Output the [X, Y] coordinate of the center of the cell containing the given text.  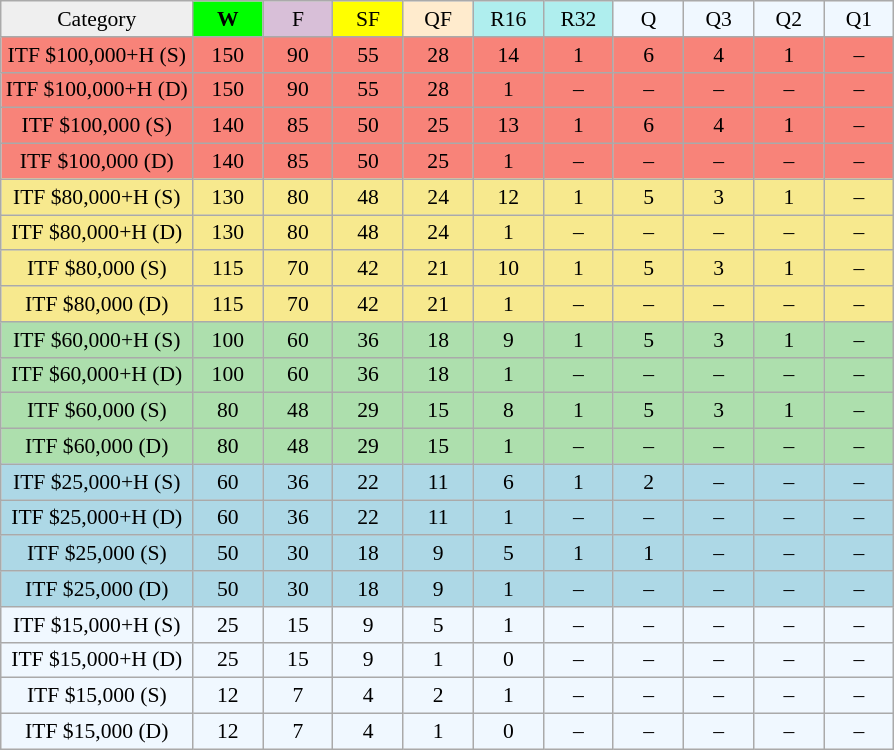
ITF $25,000+H (S) [97, 482]
ITF $25,000 (S) [97, 554]
Q3 [719, 19]
8 [508, 411]
Category [97, 19]
10 [508, 269]
ITF $15,000 (D) [97, 732]
ITF $80,000 (D) [97, 304]
Q1 [859, 19]
ITF $100,000 (D) [97, 162]
R32 [578, 19]
F [298, 19]
ITF $25,000 (D) [97, 589]
13 [508, 126]
ITF $25,000+H (D) [97, 518]
ITF $80,000+H (D) [97, 233]
ITF $100,000+H (D) [97, 90]
ITF $60,000+H (S) [97, 340]
R16 [508, 19]
ITF $100,000+H (S) [97, 55]
ITF $60,000 (S) [97, 411]
ITF $80,000 (S) [97, 269]
SF [368, 19]
ITF $15,000+H (D) [97, 660]
ITF $60,000 (D) [97, 447]
14 [508, 55]
ITF $15,000+H (S) [97, 625]
ITF $80,000+H (S) [97, 197]
Q [648, 19]
ITF $100,000 (S) [97, 126]
ITF $15,000 (S) [97, 696]
ITF $60,000+H (D) [97, 375]
QF [438, 19]
W [228, 19]
Q2 [789, 19]
